Identify which cell holds the provided text, then report its [x, y] central coordinate. 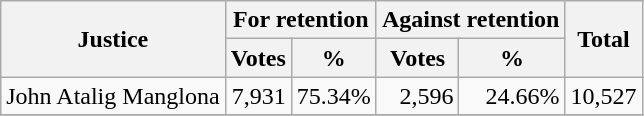
2,596 [418, 96]
24.66% [512, 96]
10,527 [604, 96]
Justice [113, 39]
For retention [300, 20]
75.34% [334, 96]
Total [604, 39]
Against retention [470, 20]
7,931 [258, 96]
John Atalig Manglona [113, 96]
